Identify which cell holds the provided text, then report its [X, Y] central coordinate. 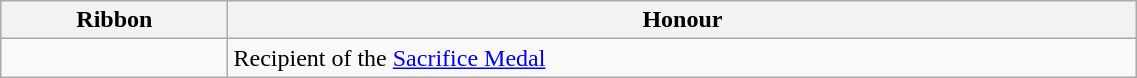
Recipient of the Sacrifice Medal [682, 58]
Ribbon [114, 20]
Honour [682, 20]
